From the cell containing the given text, extract its center point as (x, y) coordinate. 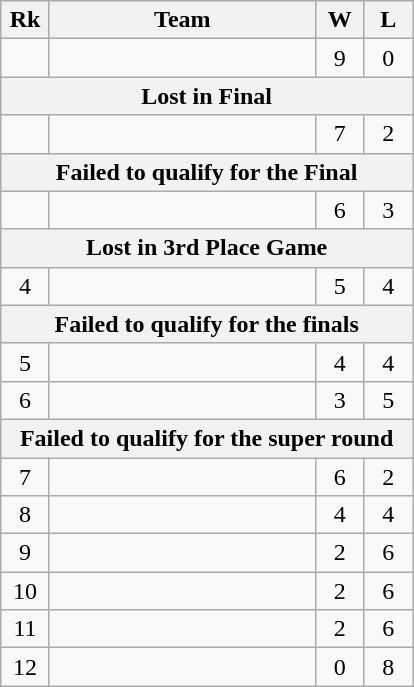
Rk (26, 20)
12 (26, 667)
Failed to qualify for the finals (207, 324)
W (340, 20)
Lost in 3rd Place Game (207, 248)
Failed to qualify for the Final (207, 172)
Team (182, 20)
Lost in Final (207, 96)
11 (26, 629)
Failed to qualify for the super round (207, 438)
L (388, 20)
10 (26, 591)
